Identify which cell holds the provided text, then report its [X, Y] central coordinate. 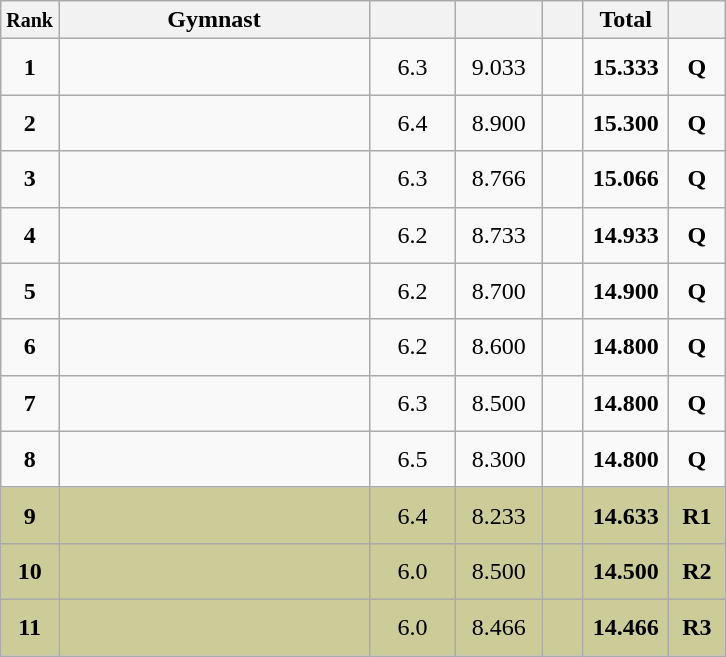
8.900 [499, 123]
8.600 [499, 347]
15.300 [626, 123]
10 [30, 571]
8.733 [499, 235]
7 [30, 403]
Total [626, 20]
11 [30, 627]
2 [30, 123]
R2 [697, 571]
8 [30, 459]
6.5 [413, 459]
14.900 [626, 291]
5 [30, 291]
8.233 [499, 515]
1 [30, 67]
14.633 [626, 515]
Rank [30, 20]
R1 [697, 515]
9 [30, 515]
9.033 [499, 67]
R3 [697, 627]
8.700 [499, 291]
15.333 [626, 67]
15.066 [626, 179]
6 [30, 347]
8.766 [499, 179]
14.933 [626, 235]
14.500 [626, 571]
8.466 [499, 627]
Gymnast [214, 20]
3 [30, 179]
14.466 [626, 627]
8.300 [499, 459]
4 [30, 235]
